Return (x, y) of the center of cell containing provided text 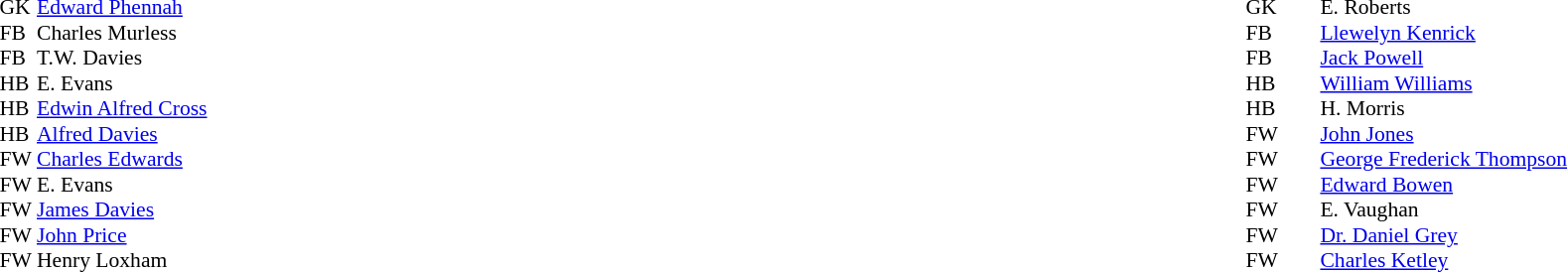
Edwin Alfred Cross (121, 108)
H. Morris (1444, 108)
Edward Bowen (1444, 185)
George Frederick Thompson (1444, 160)
John Price (121, 235)
William Williams (1444, 83)
James Davies (121, 209)
Charles Murless (121, 33)
Jack Powell (1444, 59)
Llewelyn Kenrick (1444, 33)
Alfred Davies (121, 134)
Dr. Daniel Grey (1444, 235)
T.W. Davies (121, 59)
Charles Edwards (121, 160)
E. Vaughan (1444, 209)
John Jones (1444, 134)
